Extract the (x, y) coordinate from the center of the cell holding the provided text.  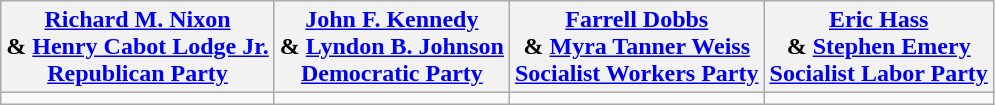
John F. Kennedy & Lyndon B. JohnsonDemocratic Party (392, 47)
Eric Hass & Stephen EmerySocialist Labor Party (878, 47)
Farrell Dobbs & Myra Tanner WeissSocialist Workers Party (636, 47)
Richard M. Nixon & Henry Cabot Lodge Jr.Republican Party (138, 47)
